Provide the [x, y] coordinate of the cell's center where the given text is located.  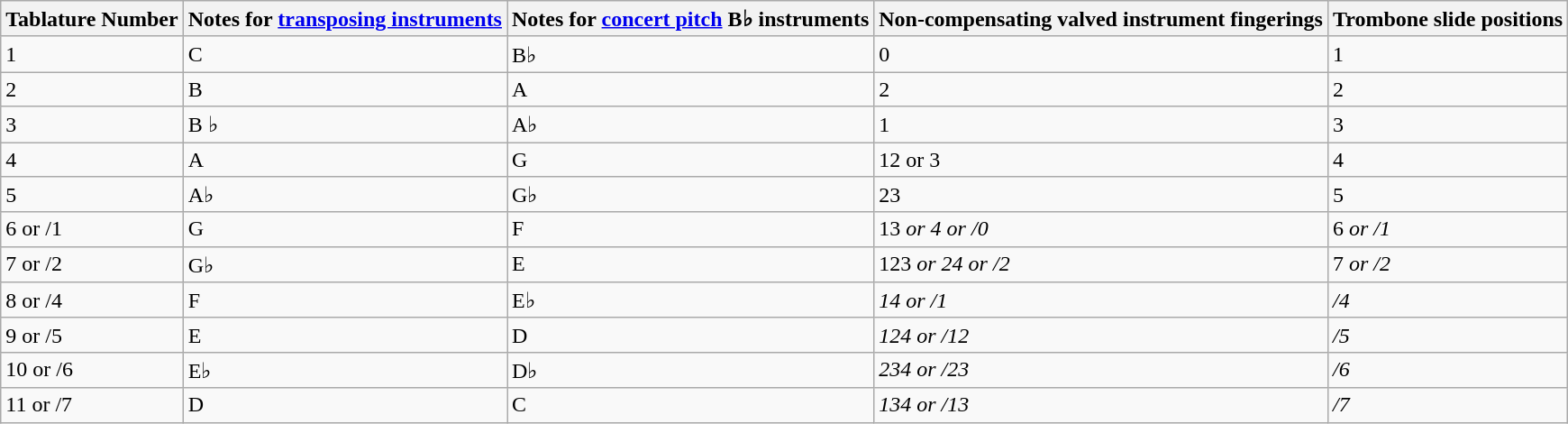
124 or /12 [1101, 335]
B ♭ [344, 124]
234 or /23 [1101, 370]
23 [1101, 195]
B♭ [690, 54]
Notes for transposing instruments [344, 19]
/7 [1447, 405]
0 [1101, 54]
10 or /6 [92, 370]
8 or /4 [92, 300]
Trombone slide positions [1447, 19]
9 or /5 [92, 335]
13 or 4 or /0 [1101, 229]
/6 [1447, 370]
/4 [1447, 300]
Non-compensating valved instrument fingerings [1101, 19]
123 or 24 or /2 [1101, 264]
14 or /1 [1101, 300]
/5 [1447, 335]
11 or /7 [92, 405]
12 or 3 [1101, 160]
B [344, 89]
D♭ [690, 370]
Notes for concert pitch B♭ instruments [690, 19]
Tablature Number [92, 19]
134 or /13 [1101, 405]
